For the text-containing cell, return its midpoint in [x, y] coordinate format. 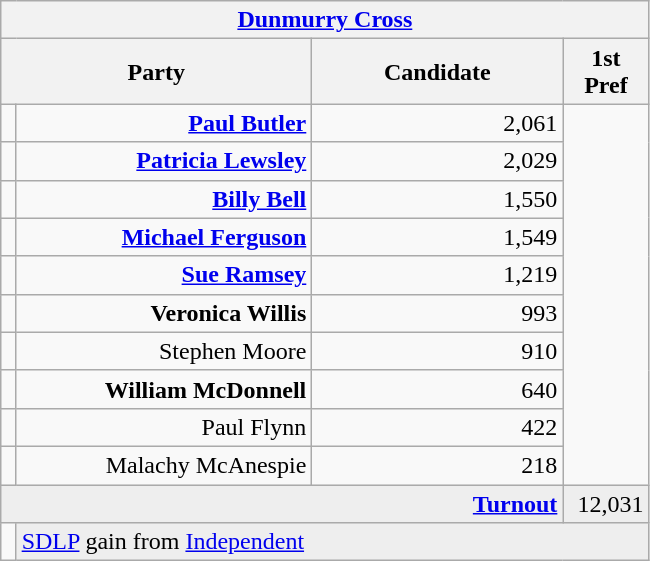
Malachy McAnespie [164, 465]
Veronica Willis [164, 313]
2,029 [438, 161]
1,219 [438, 275]
1st Pref [606, 72]
Party [156, 72]
Dunmurry Cross [325, 20]
Turnout [282, 503]
640 [438, 389]
Candidate [438, 72]
2,061 [438, 123]
993 [438, 313]
1,550 [438, 199]
Stephen Moore [164, 351]
SDLP gain from Independent [332, 542]
1,549 [438, 237]
William McDonnell [164, 389]
Billy Bell [164, 199]
218 [438, 465]
910 [438, 351]
Paul Flynn [164, 427]
Michael Ferguson [164, 237]
Patricia Lewsley [164, 161]
422 [438, 427]
12,031 [606, 503]
Sue Ramsey [164, 275]
Paul Butler [164, 123]
